Capture the cell that displays the provided text and extract its (X, Y) central coordinate. 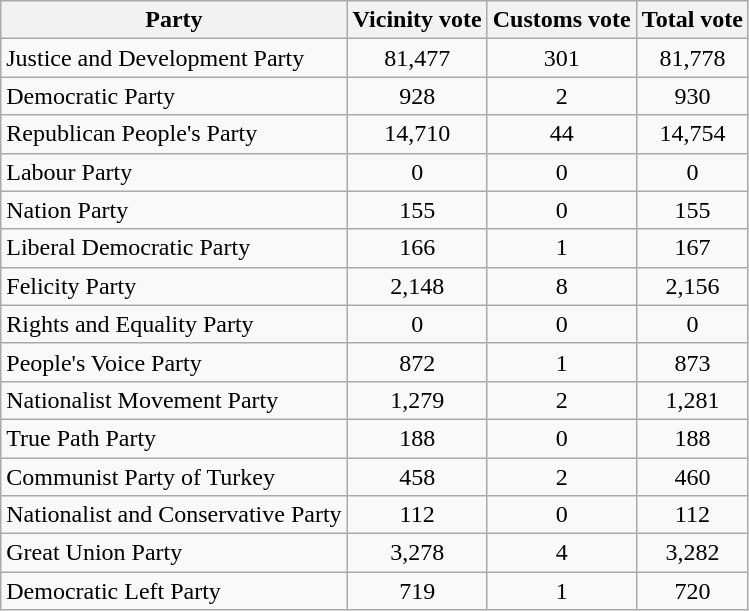
Customs vote (562, 20)
166 (417, 248)
Democratic Party (174, 96)
167 (692, 248)
1,281 (692, 400)
14,754 (692, 134)
872 (417, 362)
458 (417, 477)
Communist Party of Turkey (174, 477)
Nation Party (174, 210)
True Path Party (174, 438)
928 (417, 96)
3,282 (692, 553)
720 (692, 591)
Justice and Development Party (174, 58)
14,710 (417, 134)
Nationalist Movement Party (174, 400)
Vicinity vote (417, 20)
81,477 (417, 58)
Democratic Left Party (174, 591)
Liberal Democratic Party (174, 248)
930 (692, 96)
4 (562, 553)
Labour Party (174, 172)
3,278 (417, 553)
1,279 (417, 400)
81,778 (692, 58)
301 (562, 58)
2,156 (692, 286)
Rights and Equality Party (174, 324)
2,148 (417, 286)
Nationalist and Conservative Party (174, 515)
719 (417, 591)
Republican People's Party (174, 134)
8 (562, 286)
44 (562, 134)
Felicity Party (174, 286)
460 (692, 477)
Total vote (692, 20)
Great Union Party (174, 553)
Party (174, 20)
People's Voice Party (174, 362)
873 (692, 362)
